Pinpoint the cell where the given text exists, returning its [x, y] midpoint coordinate. 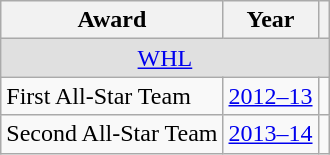
Year [270, 20]
WHL [165, 58]
Award [112, 20]
2013–14 [270, 134]
Second All-Star Team [112, 134]
2012–13 [270, 96]
First All-Star Team [112, 96]
